Provide the [x, y] coordinate of the cell's center where the given text is located.  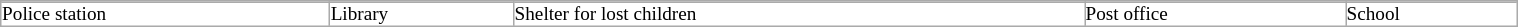
School [1432, 14]
Library [422, 14]
Post office [1216, 14]
Police station [166, 14]
Shelter for lost children [800, 14]
